Pinpoint the cell where the given text exists, returning its [X, Y] midpoint coordinate. 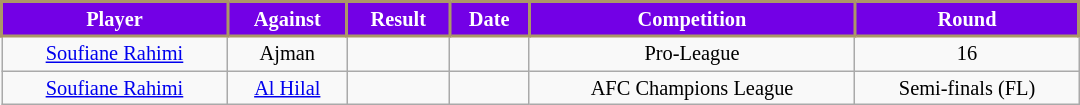
AFC Champions League [692, 88]
Round [967, 18]
Pro-League [692, 53]
Ajman [287, 53]
Against [287, 18]
Player [115, 18]
Competition [692, 18]
Semi-finals (FL) [967, 88]
Date [489, 18]
Al Hilal [287, 88]
Result [398, 18]
16 [967, 53]
